Identify which cell holds the provided text, then report its [x, y] central coordinate. 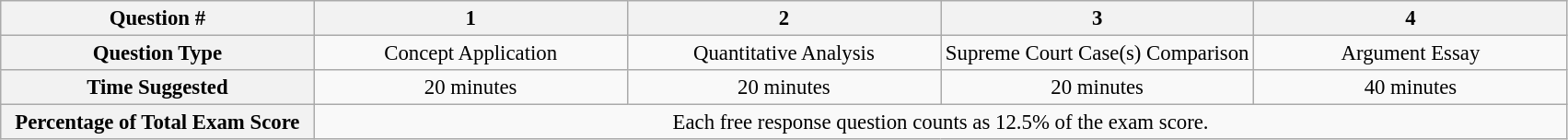
2 [784, 18]
Concept Application [470, 53]
40 minutes [1411, 87]
Argument Essay [1411, 53]
4 [1411, 18]
Question # [157, 18]
Question Type [157, 53]
Supreme Court Case(s) Comparison [1098, 53]
1 [470, 18]
3 [1098, 18]
Percentage of Total Exam Score [157, 122]
Each free response question counts as 12.5% of the exam score. [941, 122]
Quantitative Analysis [784, 53]
Time Suggested [157, 87]
